Detect which cell encompasses the target text, then output its [x, y] center coordinate. 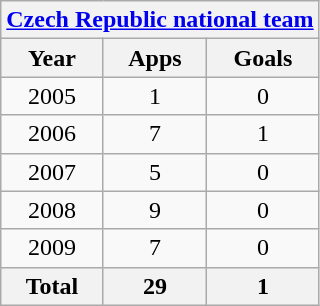
2005 [52, 96]
Goals [263, 58]
2006 [52, 134]
2007 [52, 172]
29 [155, 286]
Czech Republic national team [160, 20]
Year [52, 58]
9 [155, 210]
Total [52, 286]
Apps [155, 58]
5 [155, 172]
2008 [52, 210]
2009 [52, 248]
